Identify which cell holds the provided text, then report its [X, Y] central coordinate. 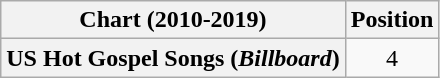
US Hot Gospel Songs (Billboard) [173, 58]
Position [392, 20]
Chart (2010-2019) [173, 20]
4 [392, 58]
